Search for the cell housing the specified text and yield its (X, Y) center coordinate. 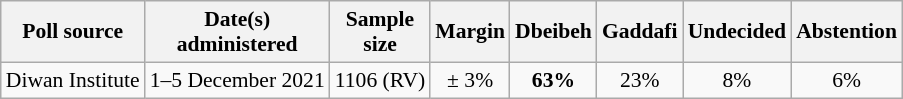
Diwan Institute (73, 80)
8% (737, 80)
6% (846, 80)
1–5 December 2021 (238, 80)
23% (640, 80)
Dbeibeh (554, 32)
Date(s)administered (238, 32)
Poll source (73, 32)
Abstention (846, 32)
Undecided (737, 32)
Margin (470, 32)
1106 (RV) (380, 80)
Gaddafi (640, 32)
± 3% (470, 80)
63% (554, 80)
Samplesize (380, 32)
